Determine the (x, y) coordinate at the center of the cell enclosing the given text.  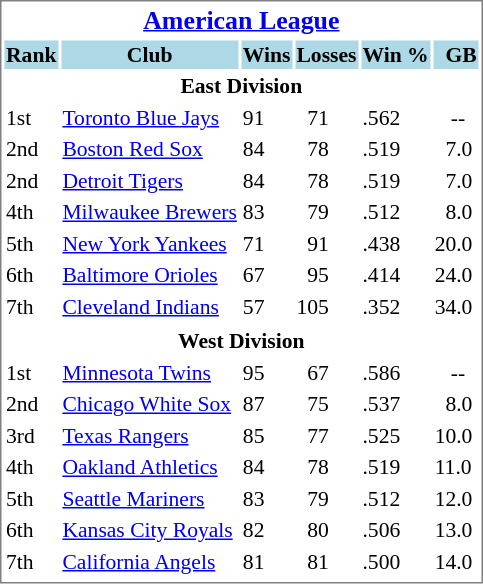
Milwaukee Brewers (150, 212)
Win % (396, 54)
87 (266, 404)
Boston Red Sox (150, 149)
3rd (30, 436)
Minnesota Twins (150, 372)
11.0 (456, 467)
.586 (396, 372)
82 (266, 530)
80 (326, 530)
New York Yankees (150, 244)
13.0 (456, 530)
West Division (241, 341)
Baltimore Orioles (150, 275)
Oakland Athletics (150, 467)
14.0 (456, 562)
20.0 (456, 244)
.525 (396, 436)
.352 (396, 306)
East Division (241, 86)
Wins (266, 54)
Detroit Tigers (150, 180)
GB (456, 54)
Kansas City Royals (150, 530)
Toronto Blue Jays (150, 118)
California Angels (150, 562)
.414 (396, 275)
105 (326, 306)
Losses (326, 54)
Club (150, 54)
.438 (396, 244)
24.0 (456, 275)
Seattle Mariners (150, 498)
12.0 (456, 498)
34.0 (456, 306)
10.0 (456, 436)
American League (241, 20)
Texas Rangers (150, 436)
Rank (30, 54)
75 (326, 404)
.506 (396, 530)
.500 (396, 562)
Cleveland Indians (150, 306)
85 (266, 436)
77 (326, 436)
Chicago White Sox (150, 404)
57 (266, 306)
.537 (396, 404)
.562 (396, 118)
